Extract the [x, y] coordinate from the center of the cell holding the provided text.  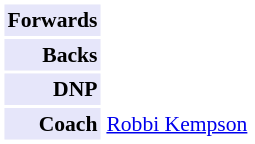
Robbi Kempson [176, 124]
Forwards [52, 20]
Coach [52, 124]
DNP [52, 90]
Backs [52, 55]
